Identify which cell holds the provided text, then report its [X, Y] central coordinate. 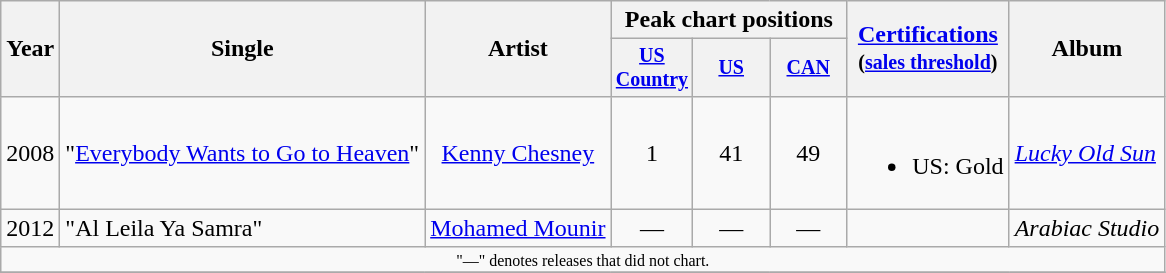
Certifications(sales threshold) [928, 49]
Artist [518, 49]
49 [808, 152]
41 [732, 152]
Arabiac Studio [1087, 228]
US Country [652, 68]
Kenny Chesney [518, 152]
2012 [30, 228]
Single [242, 49]
Album [1087, 49]
Peak chart positions [729, 20]
"—" denotes releases that did not chart. [583, 259]
US: Gold [928, 152]
2008 [30, 152]
CAN [808, 68]
"Al Leila Ya Samra" [242, 228]
Lucky Old Sun [1087, 152]
Mohamed Mounir [518, 228]
1 [652, 152]
US [732, 68]
"Everybody Wants to Go to Heaven" [242, 152]
Year [30, 49]
